Return [X, Y] of the center of cell containing provided text 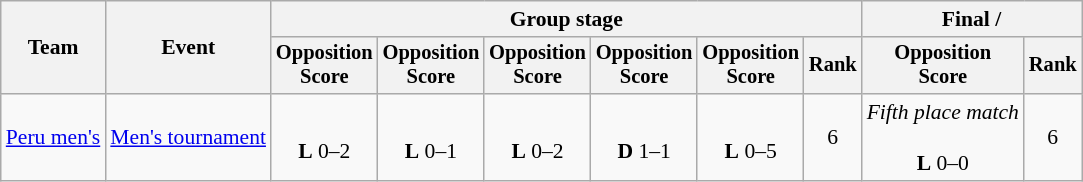
L 0–5 [750, 138]
Men's tournament [188, 138]
Final / [972, 19]
Peru men's [54, 138]
D 1–1 [644, 138]
Event [188, 48]
L 0–1 [432, 138]
Group stage [566, 19]
Team [54, 48]
Fifth place matchL 0–0 [943, 138]
